Find where the given text appears and provide that cell's center as [x, y] coordinate. 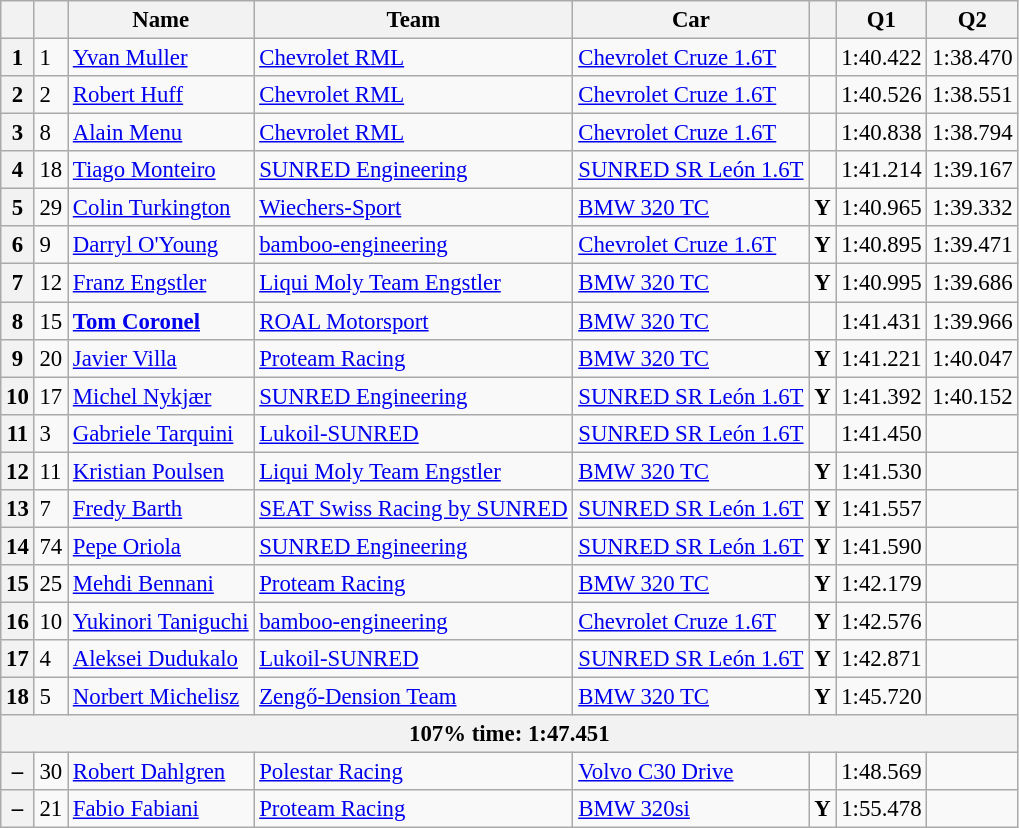
SEAT Swiss Racing by SUNRED [414, 509]
1:48.569 [882, 772]
25 [50, 584]
30 [50, 772]
1:41.590 [882, 546]
1:41.214 [882, 170]
Zengő-Dension Team [414, 697]
74 [50, 546]
ROAL Motorsport [414, 321]
1:45.720 [882, 697]
Q2 [972, 20]
Colin Turkington [161, 208]
1:40.152 [972, 396]
Darryl O'Young [161, 245]
Tom Coronel [161, 321]
Fredy Barth [161, 509]
1:38.551 [972, 95]
Q1 [882, 20]
1:40.526 [882, 95]
1:39.167 [972, 170]
1:41.530 [882, 471]
1:41.392 [882, 396]
Yvan Muller [161, 58]
Volvo C30 Drive [691, 772]
Javier Villa [161, 358]
Mehdi Bennani [161, 584]
BMW 320si [691, 809]
1:40.838 [882, 133]
1:40.047 [972, 358]
1:40.422 [882, 58]
Pepe Oriola [161, 546]
Kristian Poulsen [161, 471]
1:40.995 [882, 283]
1:38.794 [972, 133]
1:55.478 [882, 809]
Alain Menu [161, 133]
1:41.221 [882, 358]
1:41.431 [882, 321]
1:38.470 [972, 58]
16 [18, 621]
21 [50, 809]
6 [18, 245]
Team [414, 20]
107% time: 1:47.451 [510, 734]
Michel Nykjær [161, 396]
1:39.332 [972, 208]
29 [50, 208]
Norbert Michelisz [161, 697]
1:42.871 [882, 659]
1:39.471 [972, 245]
1:40.895 [882, 245]
1:42.179 [882, 584]
14 [18, 546]
Yukinori Taniguchi [161, 621]
Name [161, 20]
Polestar Racing [414, 772]
Robert Huff [161, 95]
Gabriele Tarquini [161, 433]
13 [18, 509]
Fabio Fabiani [161, 809]
1:41.557 [882, 509]
20 [50, 358]
Franz Engstler [161, 283]
Tiago Monteiro [161, 170]
1:41.450 [882, 433]
Car [691, 20]
1:40.965 [882, 208]
1:39.966 [972, 321]
Aleksei Dudukalo [161, 659]
Robert Dahlgren [161, 772]
1:42.576 [882, 621]
Wiechers-Sport [414, 208]
1:39.686 [972, 283]
